For the text-containing cell, return its midpoint in [x, y] coordinate format. 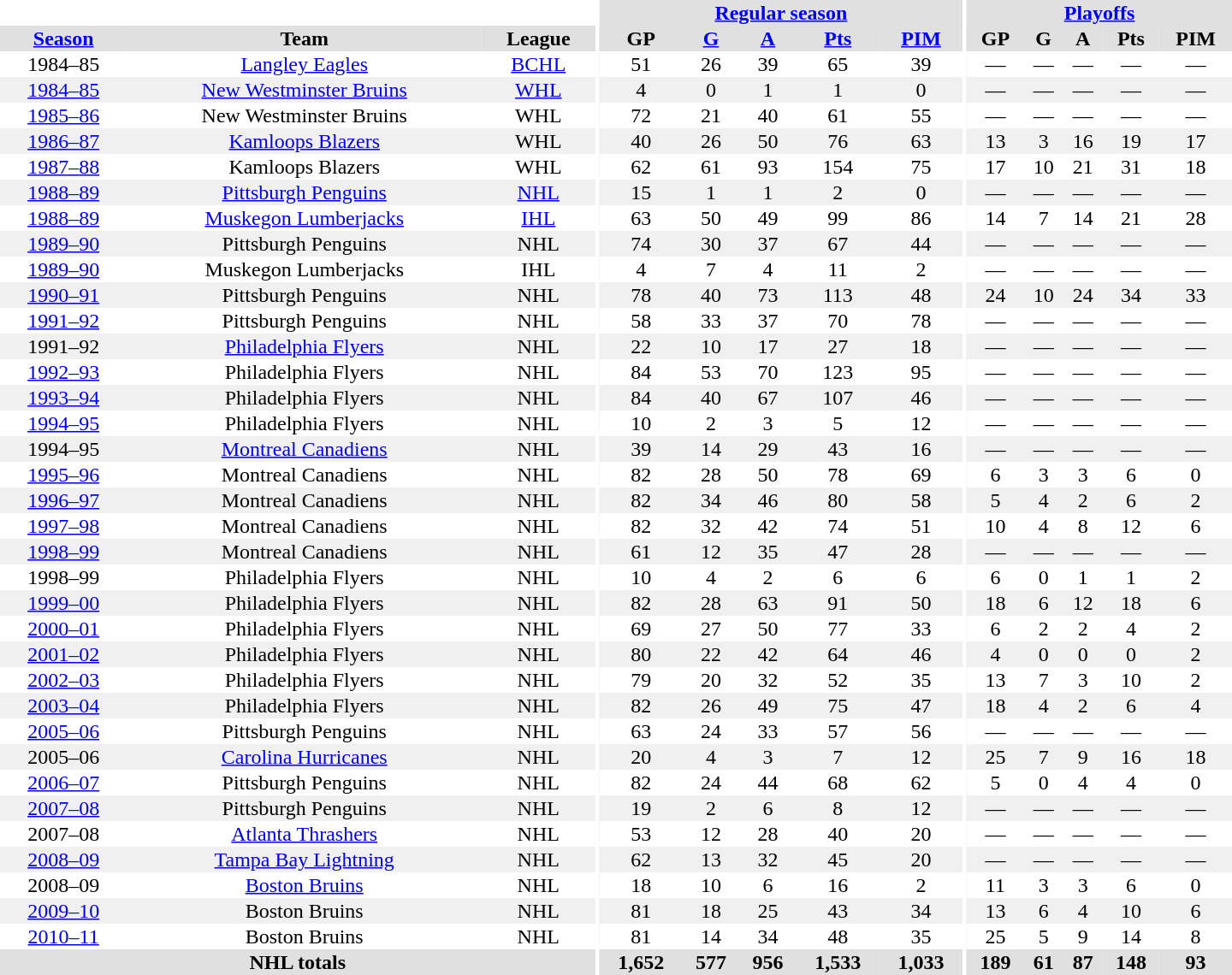
113 [838, 295]
1995–96 [63, 475]
956 [767, 962]
1999–00 [63, 603]
2001–02 [63, 654]
NHL totals [298, 962]
Team [305, 38]
57 [838, 731]
League [538, 38]
76 [838, 141]
31 [1131, 167]
Season [63, 38]
29 [767, 449]
91 [838, 603]
Playoffs [1099, 13]
73 [767, 295]
1990–91 [63, 295]
Regular season [781, 13]
1996–97 [63, 500]
68 [838, 783]
2006–07 [63, 783]
2010–11 [63, 937]
1986–87 [63, 141]
72 [642, 115]
64 [838, 654]
1987–88 [63, 167]
107 [838, 398]
2003–04 [63, 706]
Langley Eagles [305, 64]
95 [921, 372]
30 [711, 244]
1,533 [838, 962]
154 [838, 167]
148 [1131, 962]
99 [838, 218]
1985–86 [63, 115]
1997–98 [63, 526]
2000–01 [63, 629]
1,652 [642, 962]
1992–93 [63, 372]
2009–10 [63, 911]
65 [838, 64]
1,033 [921, 962]
Tampa Bay Lightning [305, 860]
79 [642, 680]
1993–94 [63, 398]
2002–03 [63, 680]
52 [838, 680]
77 [838, 629]
Atlanta Thrashers [305, 834]
55 [921, 115]
123 [838, 372]
577 [711, 962]
BCHL [538, 64]
Carolina Hurricanes [305, 757]
189 [995, 962]
56 [921, 731]
15 [642, 192]
45 [838, 860]
86 [921, 218]
87 [1083, 962]
